From the cell containing the given text, extract its center point as [x, y] coordinate. 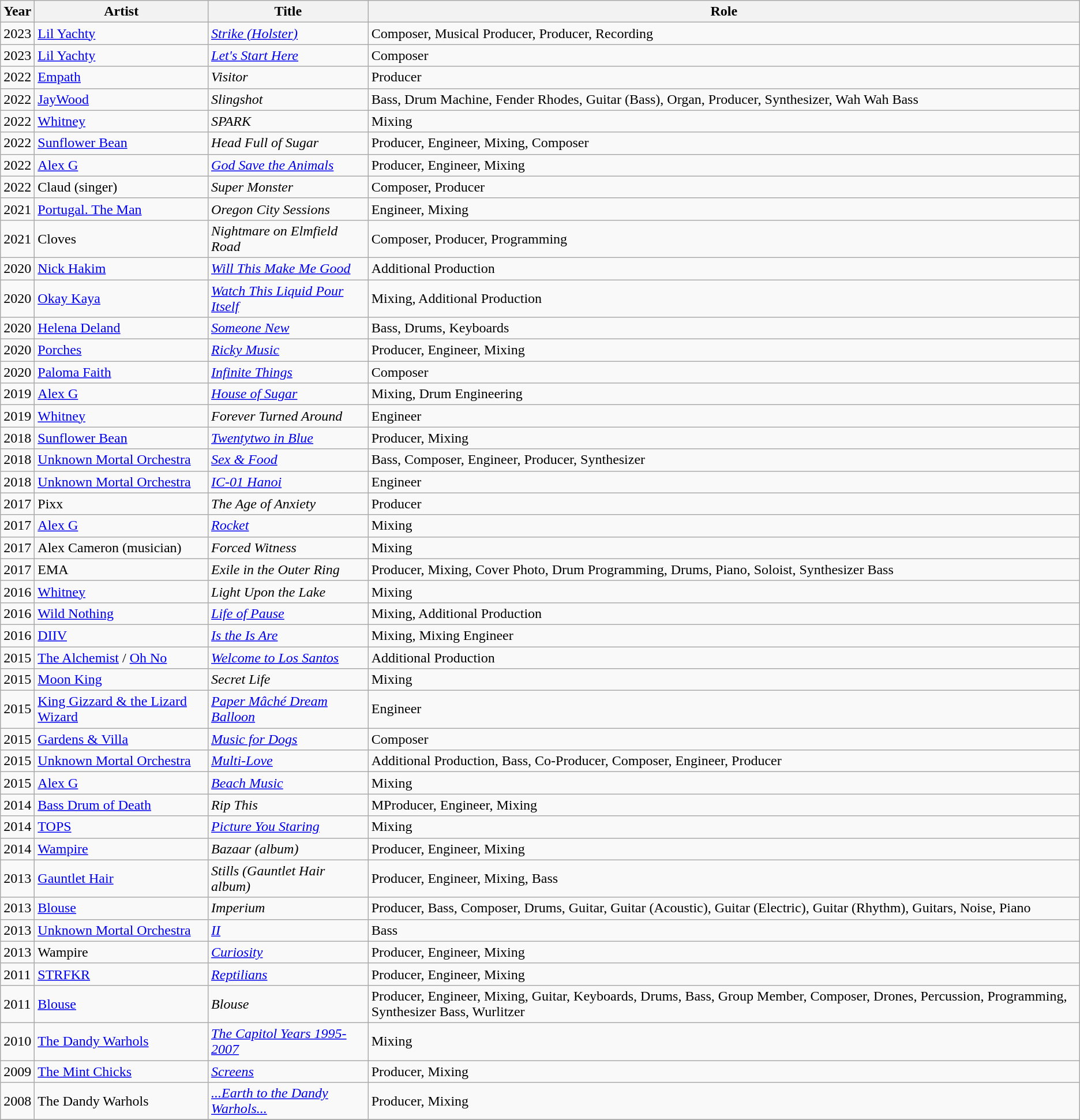
STRFKR [121, 974]
Imperium [288, 908]
Bass, Drum Machine, Fender Rhodes, Guitar (Bass), Organ, Producer, Synthesizer, Wah Wah Bass [723, 99]
II [288, 930]
Exile in the Outer Ring [288, 570]
Forever Turned Around [288, 416]
Role [723, 12]
Will This Make Me Good [288, 268]
Mixing, Mixing Engineer [723, 635]
Claud (singer) [121, 187]
Paper Mâché Dream Balloon [288, 710]
Year [17, 12]
Ricky Music [288, 350]
2009 [17, 1072]
Nick Hakim [121, 268]
Rocket [288, 526]
Watch This Liquid Pour Itself [288, 298]
Producer, Bass, Composer, Drums, Guitar, Guitar (Acoustic), Guitar (Electric), Guitar (Rhythm), Guitars, Noise, Piano [723, 908]
EMA [121, 570]
Porches [121, 350]
Title [288, 12]
Producer, Engineer, Mixing, Guitar, Keyboards, Drums, Bass, Group Member, Composer, Drones, Percussion, Programming, Synthesizer Bass, Wurlitzer [723, 1004]
Let's Start Here [288, 55]
Twentytwo in Blue [288, 438]
Empath [121, 77]
Paloma Faith [121, 372]
Engineer, Mixing [723, 209]
Light Upon the Lake [288, 591]
Sex & Food [288, 460]
Curiosity [288, 952]
Strike (Holster) [288, 33]
Producer, Mixing, Cover Photo, Drum Programming, Drums, Piano, Soloist, Synthesizer Bass [723, 570]
Mixing, Drum Engineering [723, 394]
Moon King [121, 680]
Composer, Producer, Programming [723, 239]
Screens [288, 1072]
Producer, Engineer, Mixing, Bass [723, 878]
The Age of Anxiety [288, 504]
Producer, Engineer, Mixing, Composer [723, 143]
Super Monster [288, 187]
SPARK [288, 121]
Someone New [288, 328]
Welcome to Los Santos [288, 657]
Helena Deland [121, 328]
2010 [17, 1041]
Bass Drum of Death [121, 805]
Slingshot [288, 99]
Bass [723, 930]
Visitor [288, 77]
Cloves [121, 239]
JayWood [121, 99]
Secret Life [288, 680]
Okay Kaya [121, 298]
TOPS [121, 827]
Pixx [121, 504]
Reptilians [288, 974]
Head Full of Sugar [288, 143]
Alex Cameron (musician) [121, 548]
Gardens & Villa [121, 739]
Composer, Producer [723, 187]
Oregon City Sessions [288, 209]
Artist [121, 12]
Is the Is Are [288, 635]
King Gizzard & the Lizard Wizard [121, 710]
Nightmare on Elmfield Road [288, 239]
God Save the Animals [288, 165]
DIIV [121, 635]
Picture You Staring [288, 827]
Additional Production, Bass, Co-Producer, Composer, Engineer, Producer [723, 761]
2008 [17, 1101]
Music for Dogs [288, 739]
MProducer, Engineer, Mixing [723, 805]
Rip This [288, 805]
...Earth to the Dandy Warhols... [288, 1101]
Bass, Drums, Keyboards [723, 328]
Multi-Love [288, 761]
Portugal. The Man [121, 209]
Stills (Gauntlet Hair album) [288, 878]
Forced Witness [288, 548]
House of Sugar [288, 394]
Infinite Things [288, 372]
Composer, Musical Producer, Producer, Recording [723, 33]
IC-01 Hanoi [288, 482]
The Mint Chicks [121, 1072]
Bass, Composer, Engineer, Producer, Synthesizer [723, 460]
Gauntlet Hair [121, 878]
Life of Pause [288, 613]
Wild Nothing [121, 613]
The Alchemist / Oh No [121, 657]
Beach Music [288, 783]
The Capitol Years 1995-2007 [288, 1041]
Bazaar (album) [288, 849]
